From the cell containing the given text, extract its center point as (X, Y) coordinate. 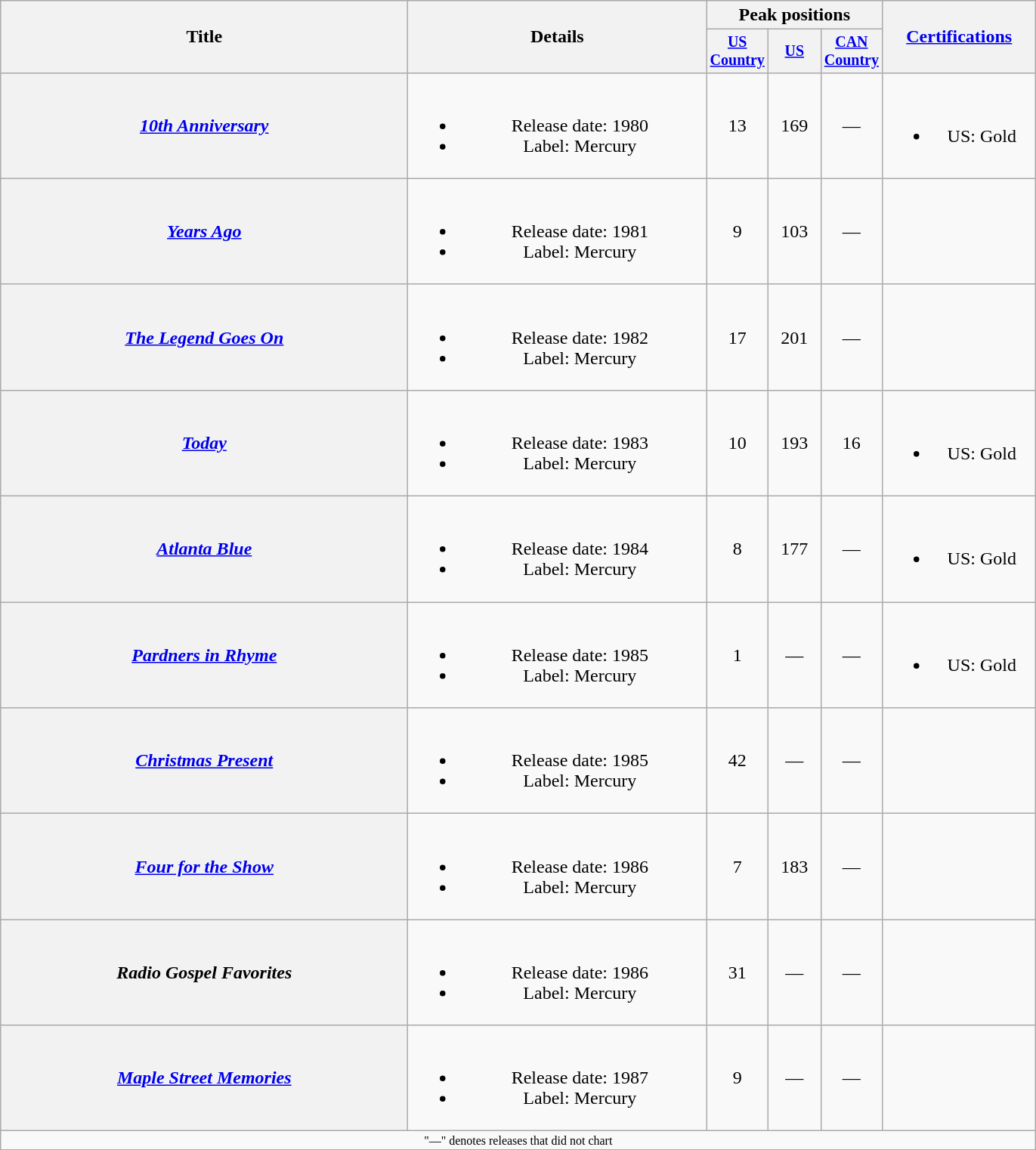
Release date: 1980Label: Mercury (558, 125)
"—" denotes releases that did not chart (518, 1140)
31 (738, 972)
Title (204, 37)
Today (204, 443)
Four for the Show (204, 867)
7 (738, 867)
Christmas Present (204, 761)
Years Ago (204, 231)
17 (738, 337)
Peak positions (795, 15)
Atlanta Blue (204, 549)
183 (795, 867)
Release date: 1982Label: Mercury (558, 337)
Pardners in Rhyme (204, 655)
US (795, 51)
Release date: 1983Label: Mercury (558, 443)
Release date: 1987Label: Mercury (558, 1078)
103 (795, 231)
42 (738, 761)
US Country (738, 51)
Release date: 1981Label: Mercury (558, 231)
Maple Street Memories (204, 1078)
13 (738, 125)
193 (795, 443)
Release date: 1984Label: Mercury (558, 549)
CAN Country (852, 51)
177 (795, 549)
10th Anniversary (204, 125)
Details (558, 37)
8 (738, 549)
Certifications (960, 37)
10 (738, 443)
169 (795, 125)
The Legend Goes On (204, 337)
16 (852, 443)
Radio Gospel Favorites (204, 972)
1 (738, 655)
201 (795, 337)
